Identify which cell holds the provided text, then report its (X, Y) central coordinate. 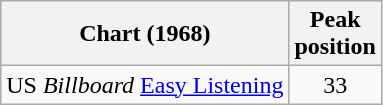
Chart (1968) (145, 34)
33 (335, 85)
US Billboard Easy Listening (145, 85)
Peakposition (335, 34)
